For the text-containing cell, return its midpoint in [X, Y] coordinate format. 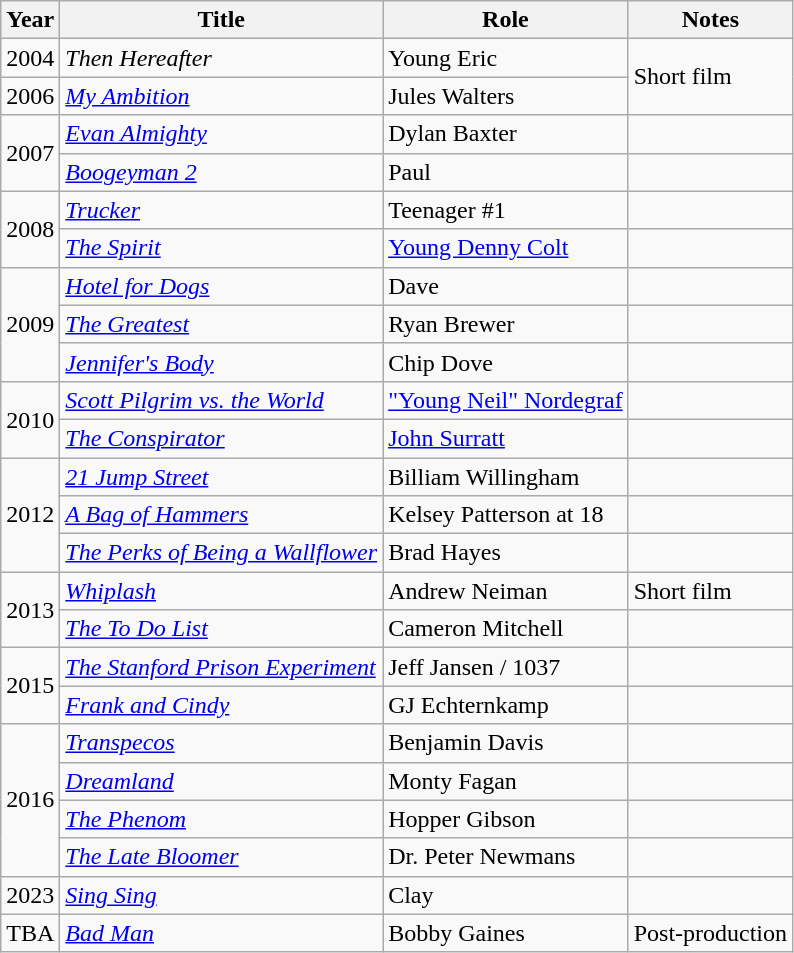
Scott Pilgrim vs. the World [222, 400]
Evan Almighty [222, 134]
Cameron Mitchell [506, 629]
Dr. Peter Newmans [506, 857]
Dave [506, 286]
Young Eric [506, 58]
Billiam Willingham [506, 477]
Benjamin Davis [506, 743]
Jennifer's Body [222, 362]
2007 [30, 153]
Brad Hayes [506, 553]
2008 [30, 229]
2010 [30, 419]
2006 [30, 96]
My Ambition [222, 96]
2016 [30, 800]
Post-production [710, 933]
The Perks of Being a Wallflower [222, 553]
Dylan Baxter [506, 134]
Jules Walters [506, 96]
Frank and Cindy [222, 705]
Boogeyman 2 [222, 172]
The Conspirator [222, 438]
Young Denny Colt [506, 248]
Bad Man [222, 933]
TBA [30, 933]
2023 [30, 895]
The Spirit [222, 248]
Chip Dove [506, 362]
Title [222, 20]
2004 [30, 58]
2012 [30, 515]
The Greatest [222, 324]
Notes [710, 20]
Year [30, 20]
Clay [506, 895]
Role [506, 20]
"Young Neil" Nordegraf [506, 400]
Andrew Neiman [506, 591]
2015 [30, 686]
GJ Echternkamp [506, 705]
Kelsey Patterson at 18 [506, 515]
Bobby Gaines [506, 933]
The Late Bloomer [222, 857]
John Surratt [506, 438]
A Bag of Hammers [222, 515]
Dreamland [222, 781]
Sing Sing [222, 895]
Ryan Brewer [506, 324]
2009 [30, 324]
The To Do List [222, 629]
Whiplash [222, 591]
Then Hereafter [222, 58]
The Phenom [222, 819]
Paul [506, 172]
Monty Fagan [506, 781]
Teenager #1 [506, 210]
21 Jump Street [222, 477]
2013 [30, 610]
Trucker [222, 210]
The Stanford Prison Experiment [222, 667]
Hopper Gibson [506, 819]
Hotel for Dogs [222, 286]
Transpecos [222, 743]
Jeff Jansen / 1037 [506, 667]
